From the cell containing the given text, extract its center point as [X, Y] coordinate. 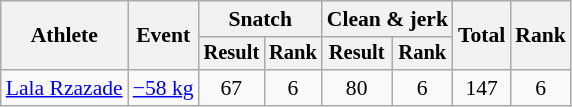
−58 kg [164, 88]
147 [482, 88]
67 [232, 88]
Event [164, 36]
Athlete [64, 36]
Total [482, 36]
Snatch [260, 19]
80 [357, 88]
Clean & jerk [388, 19]
Lala Rzazade [64, 88]
